Find where the given text appears and provide that cell's center as [x, y] coordinate. 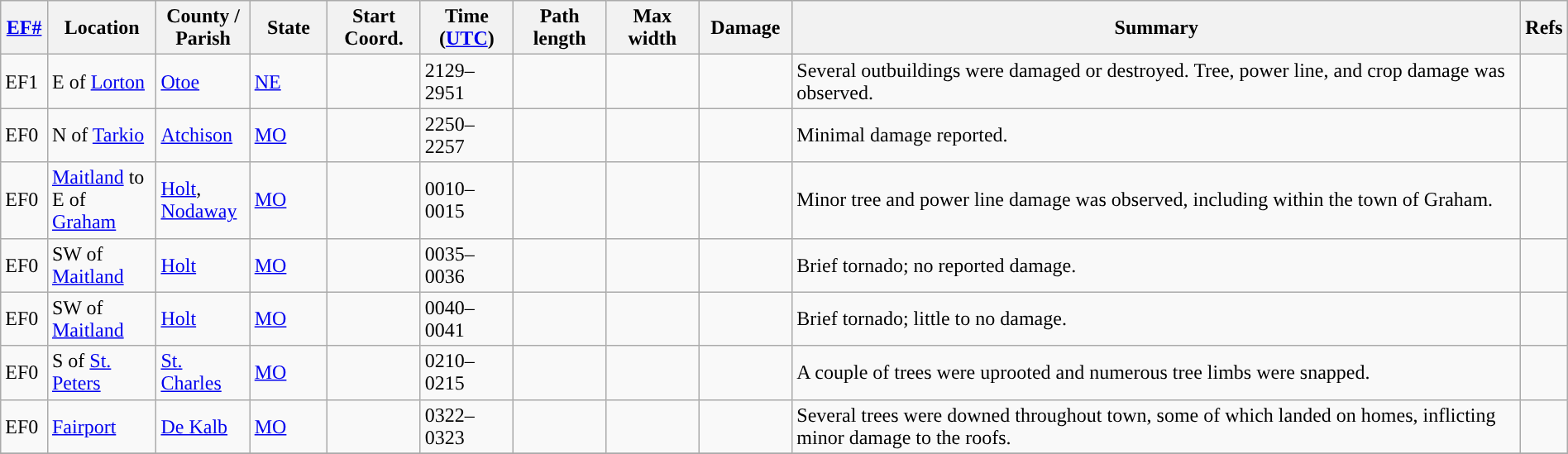
Summary [1156, 28]
Maitland to E of Graham [101, 200]
Path length [560, 28]
Damage [746, 28]
Atchison [203, 136]
Location [101, 28]
NE [289, 81]
Fairport [101, 427]
Brief tornado; no reported damage. [1156, 265]
N of Tarkio [101, 136]
St. Charles [203, 372]
2250–2257 [466, 136]
State [289, 28]
A couple of trees were uprooted and numerous tree limbs were snapped. [1156, 372]
0040–0041 [466, 319]
2129–2951 [466, 81]
Refs [1544, 28]
0035–0036 [466, 265]
EF1 [25, 81]
Several trees were downed throughout town, some of which landed on homes, inflicting minor damage to the roofs. [1156, 427]
0210–0215 [466, 372]
Several outbuildings were damaged or destroyed. Tree, power line, and crop damage was observed. [1156, 81]
Brief tornado; little to no damage. [1156, 319]
Otoe [203, 81]
De Kalb [203, 427]
Start Coord. [374, 28]
E of Lorton [101, 81]
Time (UTC) [466, 28]
Minimal damage reported. [1156, 136]
0010–0015 [466, 200]
Holt, Nodaway [203, 200]
EF# [25, 28]
Max width [653, 28]
County / Parish [203, 28]
S of St. Peters [101, 372]
Minor tree and power line damage was observed, including within the town of Graham. [1156, 200]
0322–0323 [466, 427]
